Detect which cell encompasses the target text, then output its (x, y) center coordinate. 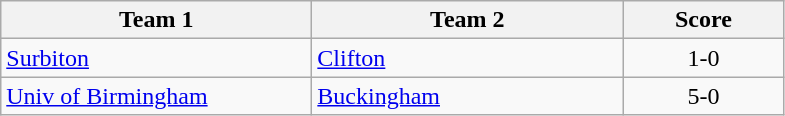
Score (704, 20)
1-0 (704, 58)
Team 1 (156, 20)
5-0 (704, 96)
Team 2 (468, 20)
Surbiton (156, 58)
Clifton (468, 58)
Univ of Birmingham (156, 96)
Buckingham (468, 96)
